Detect which cell encompasses the target text, then output its [x, y] center coordinate. 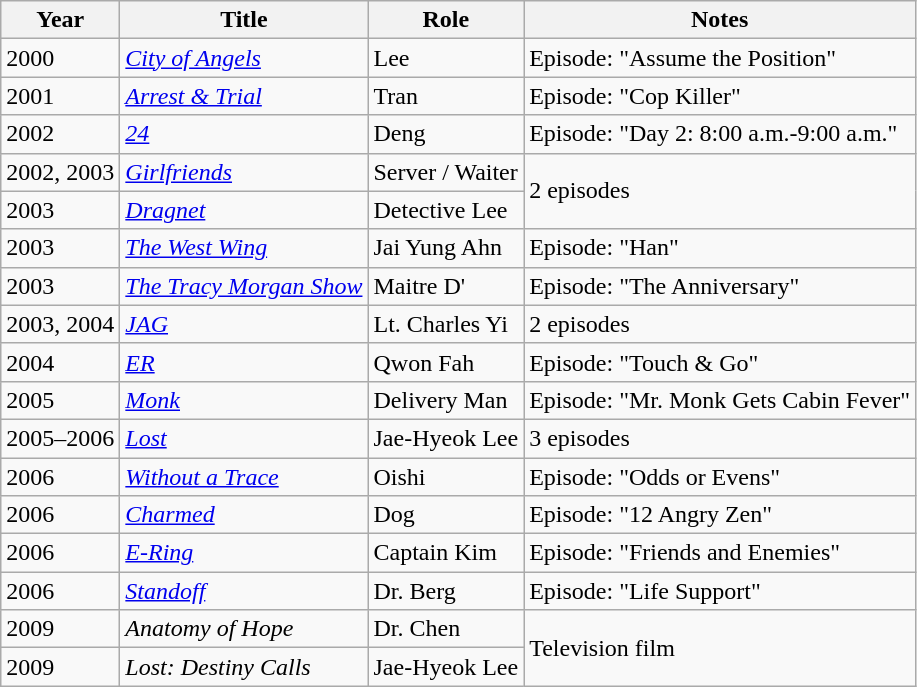
Girlfriends [244, 172]
2004 [60, 362]
Dragnet [244, 210]
Episode: "Life Support" [720, 591]
Charmed [244, 515]
Episode: "Assume the Position" [720, 58]
Dr. Chen [446, 629]
Lt. Charles Yi [446, 324]
Server / Waiter [446, 172]
Qwon Fah [446, 362]
3 episodes [720, 438]
ER [244, 362]
Year [60, 20]
2001 [60, 96]
Episode: "12 Angry Zen" [720, 515]
Jai Yung Ahn [446, 248]
2003, 2004 [60, 324]
2005 [60, 400]
Delivery Man [446, 400]
Standoff [244, 591]
Maitre D' [446, 286]
The Tracy Morgan Show [244, 286]
2002 [60, 134]
Episode: "Cop Killer" [720, 96]
2005–2006 [60, 438]
Television film [720, 648]
E-Ring [244, 553]
Without a Trace [244, 477]
Notes [720, 20]
Episode: "Han" [720, 248]
Anatomy of Hope [244, 629]
City of Angels [244, 58]
Episode: "Friends and Enemies" [720, 553]
Lost [244, 438]
The West Wing [244, 248]
JAG [244, 324]
Monk [244, 400]
Detective Lee [446, 210]
Episode: "The Anniversary" [720, 286]
Episode: "Odds or Evens" [720, 477]
Episode: "Day 2: 8:00 a.m.-9:00 a.m." [720, 134]
Episode: "Touch & Go" [720, 362]
Dog [446, 515]
Deng [446, 134]
Dr. Berg [446, 591]
Episode: "Mr. Monk Gets Cabin Fever" [720, 400]
2000 [60, 58]
Lost: Destiny Calls [244, 667]
2002, 2003 [60, 172]
Role [446, 20]
Title [244, 20]
Oishi [446, 477]
Captain Kim [446, 553]
Arrest & Trial [244, 96]
Tran [446, 96]
Lee [446, 58]
24 [244, 134]
